Determine the (x, y) coordinate at the center of the cell enclosing the given text.  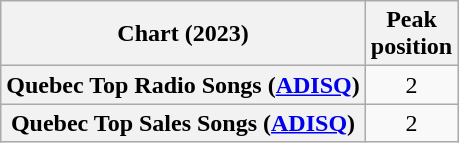
Quebec Top Sales Songs (ADISQ) (183, 123)
Quebec Top Radio Songs (ADISQ) (183, 85)
Peakposition (411, 34)
Chart (2023) (183, 34)
